From the cell containing the given text, extract its center point as (x, y) coordinate. 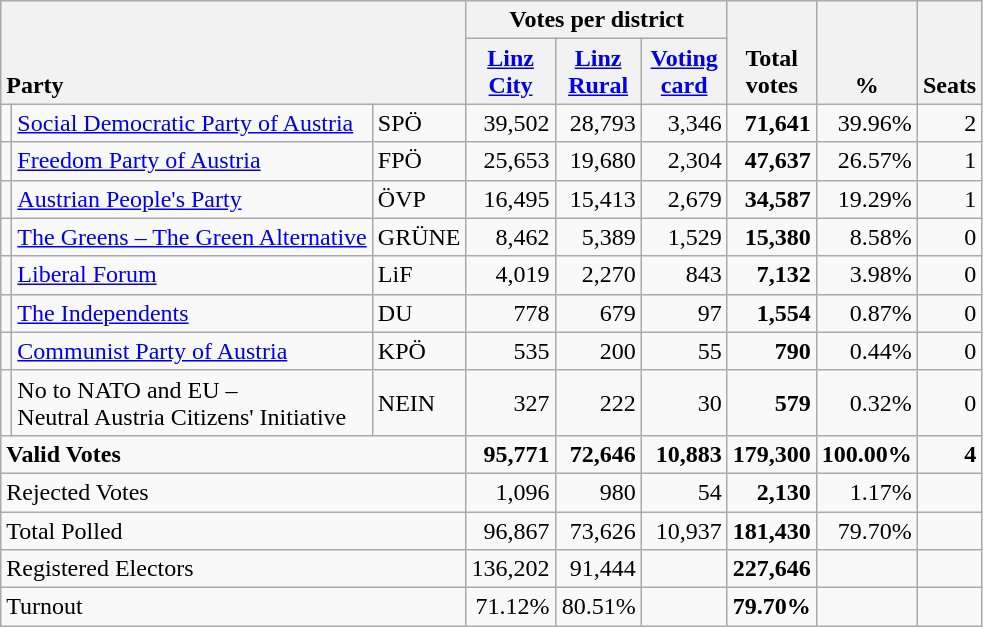
39,502 (510, 123)
0.32% (866, 402)
843 (684, 275)
% (866, 52)
16,495 (510, 199)
Liberal Forum (192, 275)
96,867 (510, 531)
SPÖ (419, 123)
778 (510, 313)
Austrian People's Party (192, 199)
25,653 (510, 161)
91,444 (598, 569)
790 (772, 351)
2,304 (684, 161)
3.98% (866, 275)
Rejected Votes (234, 492)
679 (598, 313)
327 (510, 402)
980 (598, 492)
2,270 (598, 275)
The Independents (192, 313)
15,380 (772, 237)
15,413 (598, 199)
Freedom Party of Austria (192, 161)
2,130 (772, 492)
Communist Party of Austria (192, 351)
579 (772, 402)
136,202 (510, 569)
28,793 (598, 123)
535 (510, 351)
34,587 (772, 199)
Totalvotes (772, 52)
Seats (949, 52)
1,096 (510, 492)
Votes per district (596, 20)
LinzRural (598, 72)
55 (684, 351)
227,646 (772, 569)
Registered Electors (234, 569)
54 (684, 492)
100.00% (866, 454)
Turnout (234, 607)
72,646 (598, 454)
181,430 (772, 531)
1.17% (866, 492)
KPÖ (419, 351)
Valid Votes (234, 454)
FPÖ (419, 161)
10,883 (684, 454)
30 (684, 402)
No to NATO and EU –Neutral Austria Citizens' Initiative (192, 402)
4,019 (510, 275)
2,679 (684, 199)
NEIN (419, 402)
73,626 (598, 531)
97 (684, 313)
Social Democratic Party of Austria (192, 123)
19.29% (866, 199)
19,680 (598, 161)
2 (949, 123)
47,637 (772, 161)
Votingcard (684, 72)
200 (598, 351)
10,937 (684, 531)
80.51% (598, 607)
222 (598, 402)
179,300 (772, 454)
8,462 (510, 237)
8.58% (866, 237)
LinzCity (510, 72)
26.57% (866, 161)
5,389 (598, 237)
39.96% (866, 123)
1,554 (772, 313)
71.12% (510, 607)
4 (949, 454)
0.87% (866, 313)
The Greens – The Green Alternative (192, 237)
ÖVP (419, 199)
0.44% (866, 351)
71,641 (772, 123)
Party (234, 52)
7,132 (772, 275)
LiF (419, 275)
1,529 (684, 237)
DU (419, 313)
Total Polled (234, 531)
3,346 (684, 123)
GRÜNE (419, 237)
95,771 (510, 454)
